Identify which cell holds the provided text, then report its (x, y) central coordinate. 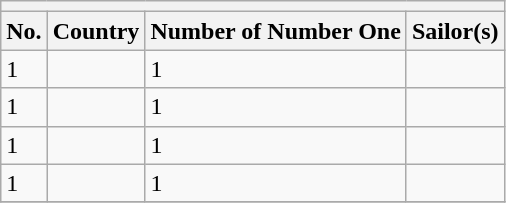
Sailor(s) (455, 31)
Number of Number One (276, 31)
No. (24, 31)
Country (96, 31)
